Return the (X, Y) coordinate for the center point of the cell that contains the specified text.  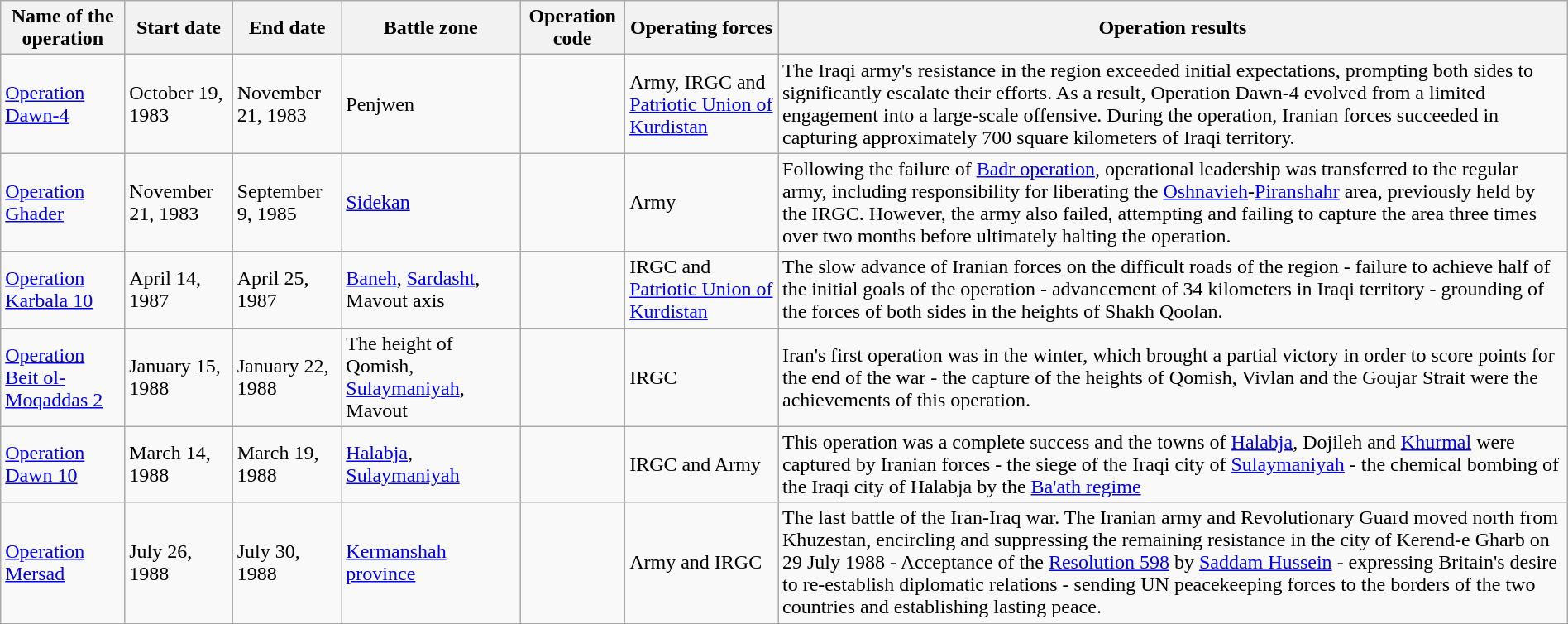
IRGC and Army (701, 464)
March 14, 1988 (179, 464)
Kermanshah province (431, 563)
Operation Beit ol-Moqaddas 2 (63, 377)
Army and IRGC (701, 563)
Operation Ghader (63, 202)
Operation Mersad (63, 563)
October 19, 1983 (179, 104)
Baneh, Sardasht, Mavout axis (431, 290)
Operation results (1173, 28)
July 26, 1988 (179, 563)
April 14, 1987 (179, 290)
Name of the operation (63, 28)
Army (701, 202)
Operation Dawn 10 (63, 464)
End date (287, 28)
Operation Dawn-4 (63, 104)
January 22, 1988 (287, 377)
Start date (179, 28)
July 30, 1988 (287, 563)
Penjwen (431, 104)
Sidekan (431, 202)
Operating forces (701, 28)
The height of Qomish, Sulaymaniyah, Mavout (431, 377)
January 15, 1988 (179, 377)
Operation code (572, 28)
Battle zone (431, 28)
Halabja, Sulaymaniyah (431, 464)
IRGC and Patriotic Union of Kurdistan (701, 290)
March 19, 1988 (287, 464)
Army, IRGC and Patriotic Union of Kurdistan (701, 104)
September 9, 1985 (287, 202)
April 25, 1987 (287, 290)
IRGC (701, 377)
Operation Karbala 10 (63, 290)
